Return (x, y) of the center of cell containing provided text 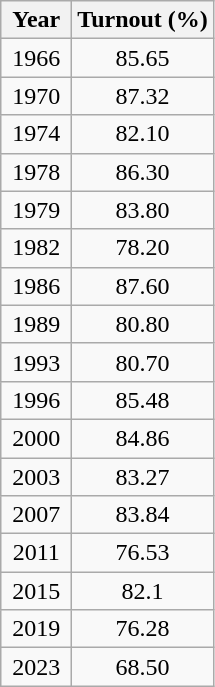
1978 (36, 172)
85.65 (143, 58)
2023 (36, 667)
84.86 (143, 438)
78.20 (143, 248)
76.28 (143, 629)
Year (36, 20)
87.32 (143, 96)
Turnout (%) (143, 20)
2019 (36, 629)
83.80 (143, 210)
86.30 (143, 172)
82.1 (143, 591)
2000 (36, 438)
1986 (36, 286)
1993 (36, 362)
2015 (36, 591)
80.80 (143, 324)
76.53 (143, 553)
1996 (36, 400)
82.10 (143, 134)
87.60 (143, 286)
83.84 (143, 515)
2011 (36, 553)
2003 (36, 477)
2007 (36, 515)
83.27 (143, 477)
1974 (36, 134)
1966 (36, 58)
85.48 (143, 400)
1982 (36, 248)
68.50 (143, 667)
1970 (36, 96)
1979 (36, 210)
80.70 (143, 362)
1989 (36, 324)
